From the cell containing the given text, extract its center point as [X, Y] coordinate. 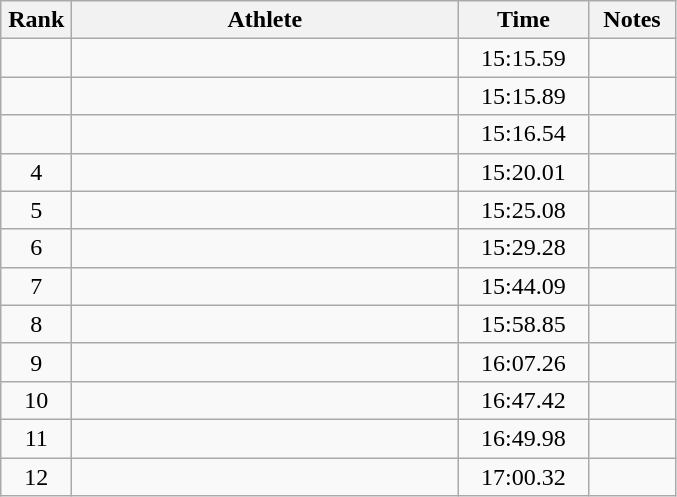
9 [36, 362]
Athlete [265, 20]
15:29.28 [524, 248]
5 [36, 210]
15:44.09 [524, 286]
4 [36, 172]
Time [524, 20]
Rank [36, 20]
15:25.08 [524, 210]
15:15.59 [524, 58]
11 [36, 438]
6 [36, 248]
7 [36, 286]
12 [36, 477]
8 [36, 324]
15:20.01 [524, 172]
15:16.54 [524, 134]
Notes [632, 20]
15:15.89 [524, 96]
15:58.85 [524, 324]
16:47.42 [524, 400]
16:49.98 [524, 438]
16:07.26 [524, 362]
17:00.32 [524, 477]
10 [36, 400]
